Output the (x, y) coordinate of the center of the cell containing the given text.  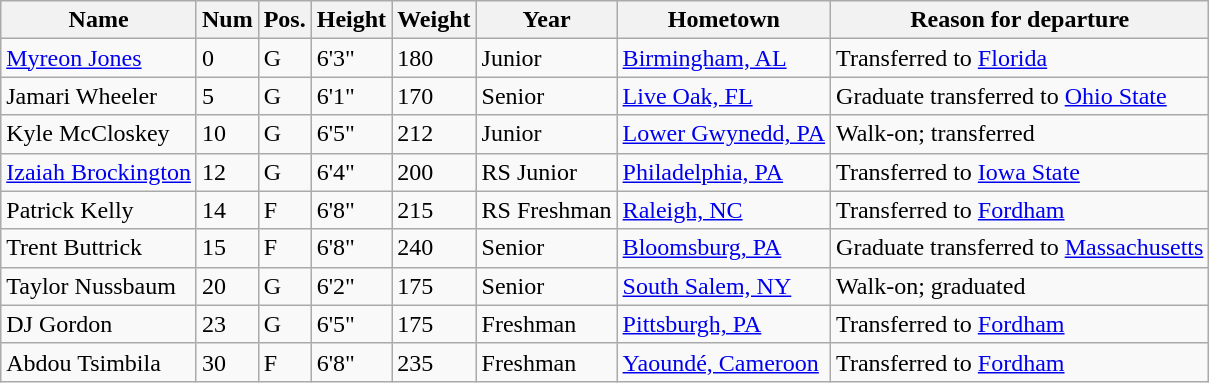
6'3" (351, 58)
Name (99, 20)
170 (434, 96)
RS Junior (546, 172)
Hometown (724, 20)
Yaoundé, Cameroon (724, 362)
5 (227, 96)
Bloomsburg, PA (724, 248)
Kyle McCloskey (99, 134)
Raleigh, NC (724, 210)
Patrick Kelly (99, 210)
Transferred to Iowa State (1020, 172)
Year (546, 20)
Jamari Wheeler (99, 96)
200 (434, 172)
235 (434, 362)
Reason for departure (1020, 20)
240 (434, 248)
Walk-on; graduated (1020, 286)
Birmingham, AL (724, 58)
Lower Gwynedd, PA (724, 134)
215 (434, 210)
0 (227, 58)
6'1" (351, 96)
Graduate transferred to Ohio State (1020, 96)
20 (227, 286)
Taylor Nussbaum (99, 286)
Philadelphia, PA (724, 172)
6'4" (351, 172)
Abdou Tsimbila (99, 362)
Live Oak, FL (724, 96)
Graduate transferred to Massachusetts (1020, 248)
Height (351, 20)
Transferred to Florida (1020, 58)
Walk-on; transferred (1020, 134)
14 (227, 210)
12 (227, 172)
Izaiah Brockington (99, 172)
15 (227, 248)
DJ Gordon (99, 324)
Pittsburgh, PA (724, 324)
212 (434, 134)
180 (434, 58)
Myreon Jones (99, 58)
Num (227, 20)
10 (227, 134)
6'2" (351, 286)
23 (227, 324)
Trent Buttrick (99, 248)
Pos. (284, 20)
RS Freshman (546, 210)
Weight (434, 20)
South Salem, NY (724, 286)
30 (227, 362)
